Return the [X, Y] coordinate for the center point of the cell that contains the specified text.  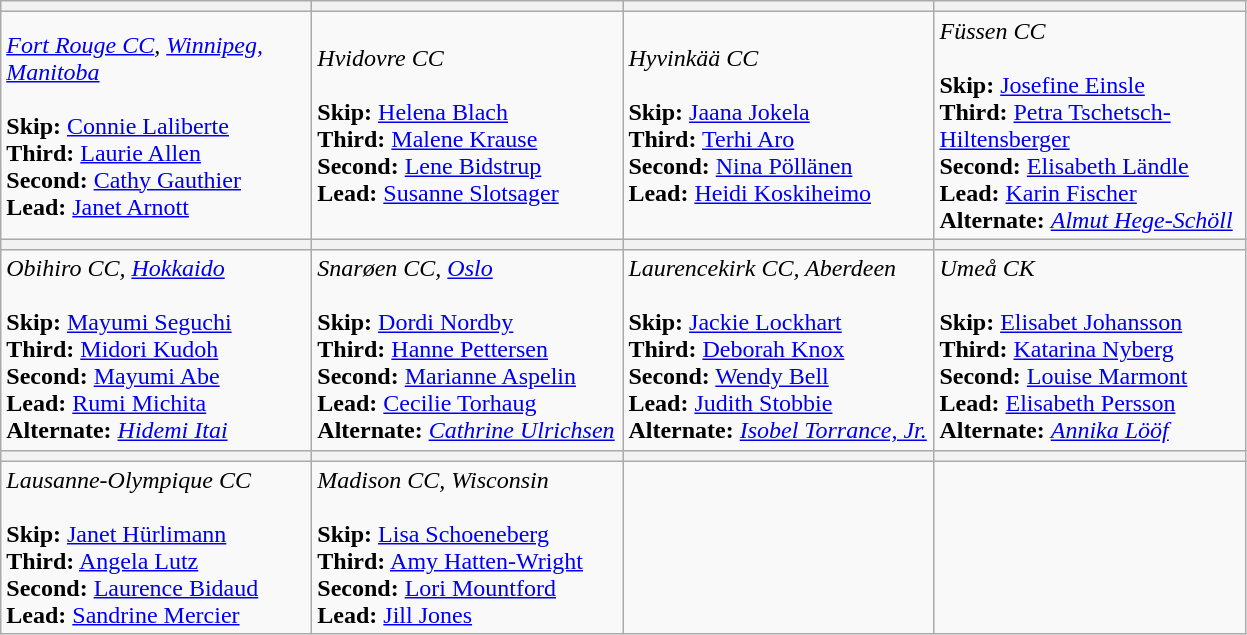
Snarøen CC, OsloSkip: Dordi Nordby Third: Hanne Pettersen Second: Marianne Aspelin Lead: Cecilie Torhaug Alternate: Cathrine Ulrichsen [468, 350]
Madison CC, Wisconsin Skip: Lisa Schoeneberg Third: Amy Hatten-Wright Second: Lori Mountford Lead: Jill Jones [468, 548]
Fort Rouge CC, Winnipeg, ManitobaSkip: Connie Laliberte Third: Laurie Allen Second: Cathy Gauthier Lead: Janet Arnott [156, 126]
Hvidovre CC Skip: Helena Blach Third: Malene Krause Second: Lene Bidstrup Lead: Susanne Slotsager [468, 126]
Füssen CC Skip: Josefine Einsle Third: Petra Tschetsch-Hiltensberger Second: Elisabeth Ländle Lead: Karin Fischer Alternate: Almut Hege-Schöll [1090, 126]
Laurencekirk CC, AberdeenSkip: Jackie Lockhart Third: Deborah Knox Second: Wendy Bell Lead: Judith Stobbie Alternate: Isobel Torrance, Jr. [778, 350]
Obihiro CC, HokkaidoSkip: Mayumi Seguchi Third: Midori Kudoh Second: Mayumi Abe Lead: Rumi Michita Alternate: Hidemi Itai [156, 350]
Lausanne-Olympique CC Skip: Janet Hürlimann Third: Angela Lutz Second: Laurence Bidaud Lead: Sandrine Mercier [156, 548]
Umeå CK Skip: Elisabet Johansson Third: Katarina Nyberg Second: Louise Marmont Lead: Elisabeth Persson Alternate: Annika Lööf [1090, 350]
Hyvinkää CC Skip: Jaana Jokela Third: Terhi Aro Second: Nina Pöllänen Lead: Heidi Koskiheimo [778, 126]
